From the cell containing the given text, extract its center point as [X, Y] coordinate. 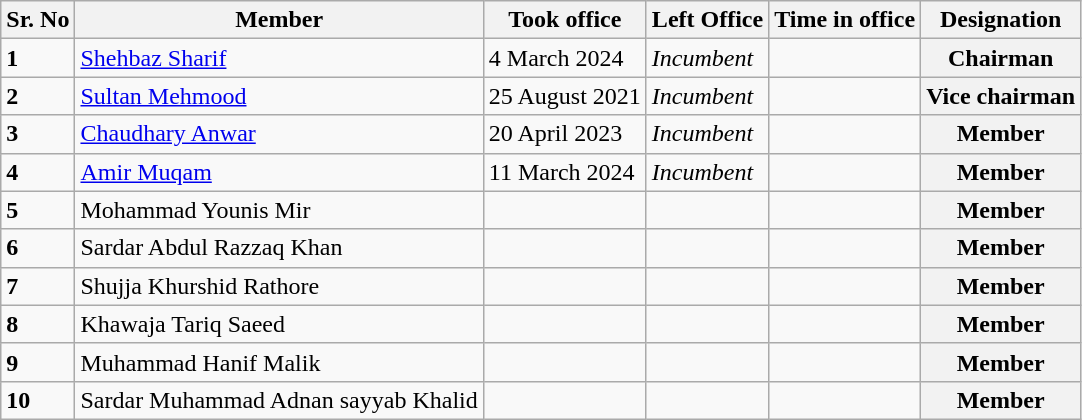
8 [38, 324]
4 March 2024 [564, 58]
Sr. No [38, 20]
5 [38, 210]
9 [38, 362]
Sultan Mehmood [279, 96]
1 [38, 58]
Amir Muqam [279, 172]
Designation [1001, 20]
Left Office [707, 20]
Sardar Abdul Razzaq Khan [279, 248]
4 [38, 172]
10 [38, 400]
Chairman [1001, 58]
Khawaja Tariq Saeed [279, 324]
11 March 2024 [564, 172]
6 [38, 248]
Mohammad Younis Mir [279, 210]
Shehbaz Sharif [279, 58]
2 [38, 96]
Time in office [845, 20]
25 August 2021 [564, 96]
20 April 2023 [564, 134]
7 [38, 286]
Vice chairman [1001, 96]
3 [38, 134]
Sardar Muhammad Adnan sayyab Khalid [279, 400]
Muhammad Hanif Malik [279, 362]
Chaudhary Anwar [279, 134]
Took office [564, 20]
Shujja Khurshid Rathore [279, 286]
